Output the (x, y) coordinate of the center of the cell containing the given text.  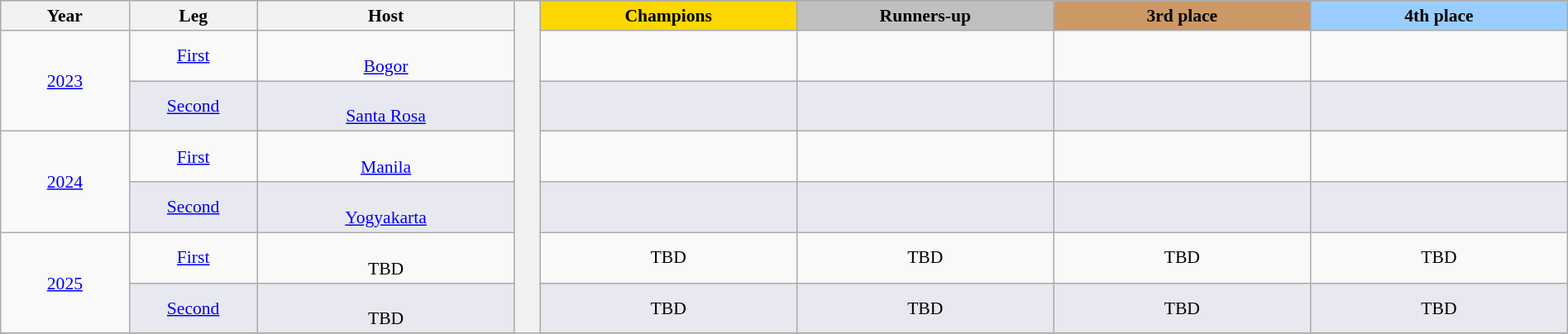
2024 (65, 182)
Year (65, 16)
Leg (194, 16)
Yogyakarta (385, 207)
Host (385, 16)
2025 (65, 283)
3rd place (1183, 16)
2023 (65, 81)
Santa Rosa (385, 106)
Champions (668, 16)
4th place (1439, 16)
Bogor (385, 56)
Runners-up (925, 16)
Manila (385, 157)
